Identify which cell holds the provided text, then report its (X, Y) central coordinate. 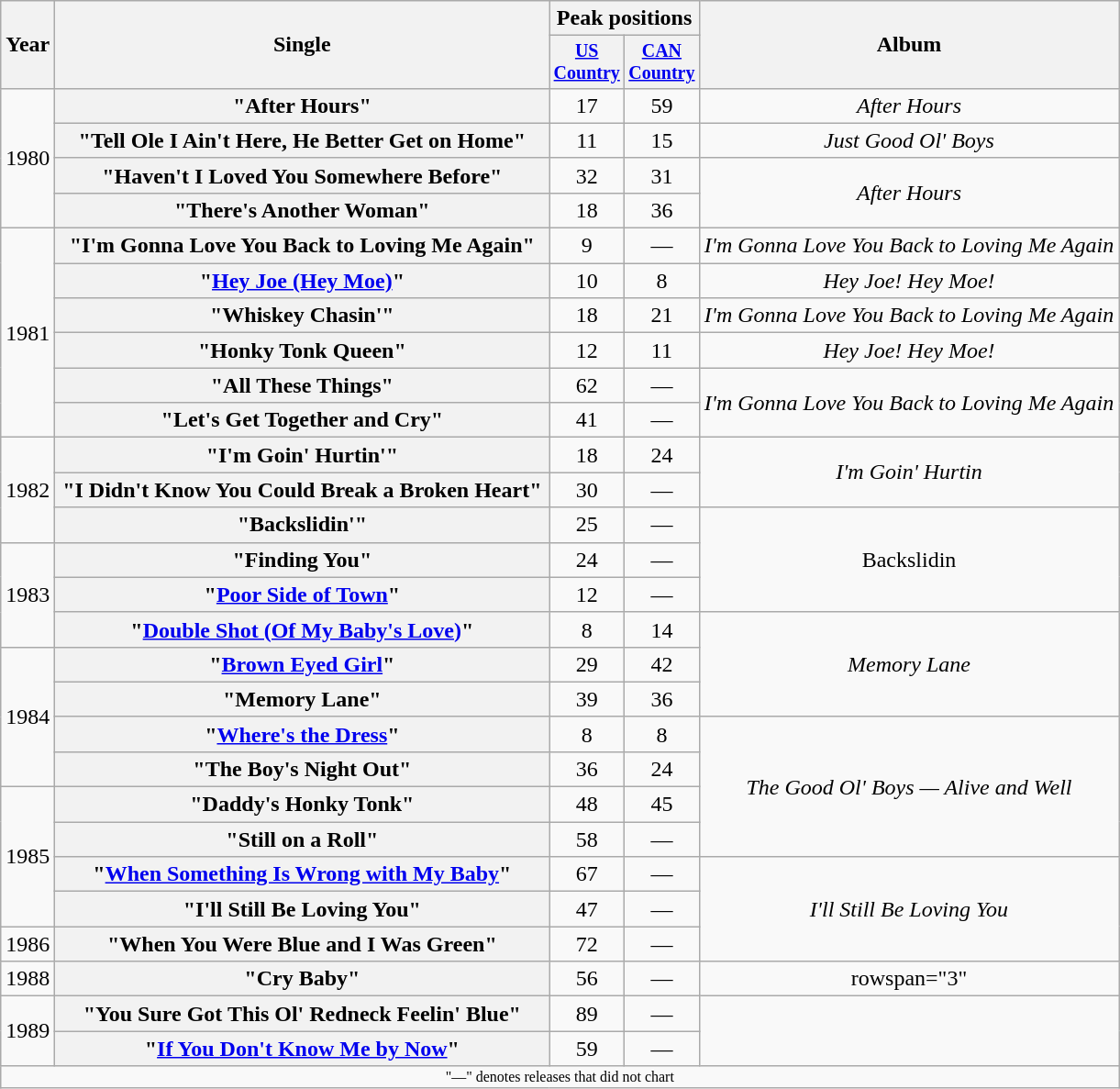
"Haven't I Loved You Somewhere Before" (303, 175)
CAN Country (662, 62)
"I'm Goin' Hurtin'" (303, 455)
I'm Goin' Hurtin (909, 472)
"Backslidin'" (303, 525)
"I Didn't Know You Could Break a Broken Heart" (303, 490)
"Memory Lane" (303, 699)
US Country (587, 62)
48 (587, 805)
1980 (28, 158)
Single (303, 45)
14 (662, 629)
31 (662, 175)
"The Boy's Night Out" (303, 769)
39 (587, 699)
1989 (28, 1031)
Peak positions (624, 18)
Memory Lane (909, 664)
"Still on a Roll" (303, 839)
21 (662, 316)
"Hey Joe (Hey Moe)" (303, 281)
"Daddy's Honky Tonk" (303, 805)
47 (587, 909)
"After Hours" (303, 106)
1982 (28, 490)
"Double Shot (Of My Baby's Love)" (303, 629)
"Whiskey Chasin'" (303, 316)
Album (909, 45)
"All These Things" (303, 385)
17 (587, 106)
72 (587, 944)
1984 (28, 717)
56 (587, 979)
25 (587, 525)
10 (587, 281)
9 (587, 246)
62 (587, 385)
1983 (28, 595)
"I'll Still Be Loving You" (303, 909)
Backslidin (909, 560)
"You Sure Got This Ol' Redneck Feelin' Blue" (303, 1014)
"—" denotes releases that did not chart (560, 1077)
"There's Another Woman" (303, 210)
Just Good Ol' Boys (909, 140)
30 (587, 490)
"Honky Tonk Queen" (303, 350)
58 (587, 839)
"Cry Baby" (303, 979)
"Where's the Dress" (303, 734)
1988 (28, 979)
"Tell Ole I Ain't Here, He Better Get on Home" (303, 140)
"If You Don't Know Me by Now" (303, 1049)
"When Something Is Wrong with My Baby" (303, 874)
89 (587, 1014)
"When You Were Blue and I Was Green" (303, 944)
1986 (28, 944)
"I'm Gonna Love You Back to Loving Me Again" (303, 246)
1985 (28, 857)
Year (28, 45)
"Brown Eyed Girl" (303, 664)
"Poor Side of Town" (303, 595)
I'll Still Be Loving You (909, 909)
32 (587, 175)
The Good Ol' Boys — Alive and Well (909, 786)
rowspan="3" (909, 979)
1981 (28, 333)
45 (662, 805)
67 (587, 874)
"Let's Get Together and Cry" (303, 420)
15 (662, 140)
29 (587, 664)
42 (662, 664)
41 (587, 420)
"Finding You" (303, 560)
